For the text-containing cell, return its midpoint in [x, y] coordinate format. 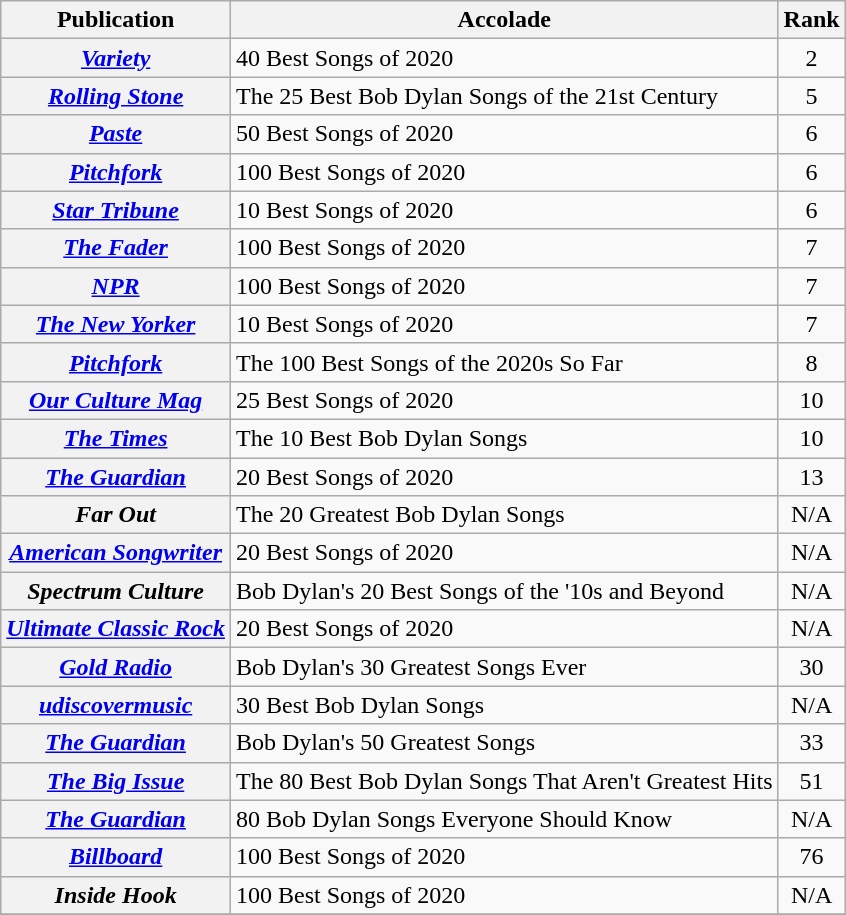
The 20 Greatest Bob Dylan Songs [504, 515]
Bob Dylan's 50 Greatest Songs [504, 743]
2 [812, 58]
51 [812, 781]
Bob Dylan's 30 Greatest Songs Ever [504, 667]
13 [812, 477]
50 Best Songs of 2020 [504, 134]
25 Best Songs of 2020 [504, 400]
30 Best Bob Dylan Songs [504, 705]
udiscovermusic [116, 705]
Gold Radio [116, 667]
The 10 Best Bob Dylan Songs [504, 438]
40 Best Songs of 2020 [504, 58]
NPR [116, 286]
The 80 Best Bob Dylan Songs That Aren't Greatest Hits [504, 781]
Spectrum Culture [116, 591]
The New Yorker [116, 324]
Paste [116, 134]
Accolade [504, 20]
Star Tribune [116, 210]
Bob Dylan's 20 Best Songs of the '10s and Beyond [504, 591]
5 [812, 96]
The 25 Best Bob Dylan Songs of the 21st Century [504, 96]
Rolling Stone [116, 96]
8 [812, 362]
80 Bob Dylan Songs Everyone Should Know [504, 819]
The Fader [116, 248]
Far Out [116, 515]
The Big Issue [116, 781]
Rank [812, 20]
Variety [116, 58]
Ultimate Classic Rock [116, 629]
Billboard [116, 857]
The Times [116, 438]
The 100 Best Songs of the 2020s So Far [504, 362]
33 [812, 743]
Publication [116, 20]
Our Culture Mag [116, 400]
American Songwriter [116, 553]
30 [812, 667]
Inside Hook [116, 895]
76 [812, 857]
